Pinpoint the cell where the given text exists, returning its [X, Y] midpoint coordinate. 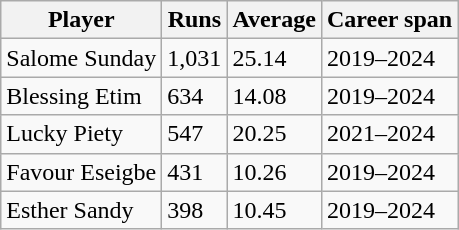
547 [194, 134]
10.26 [274, 172]
Favour Eseigbe [82, 172]
1,031 [194, 58]
Salome Sunday [82, 58]
431 [194, 172]
Esther Sandy [82, 210]
25.14 [274, 58]
634 [194, 96]
Lucky Piety [82, 134]
Average [274, 20]
Blessing Etim [82, 96]
10.45 [274, 210]
2021–2024 [389, 134]
14.08 [274, 96]
398 [194, 210]
Career span [389, 20]
Runs [194, 20]
20.25 [274, 134]
Player [82, 20]
